For the text-containing cell, return its midpoint in (x, y) coordinate format. 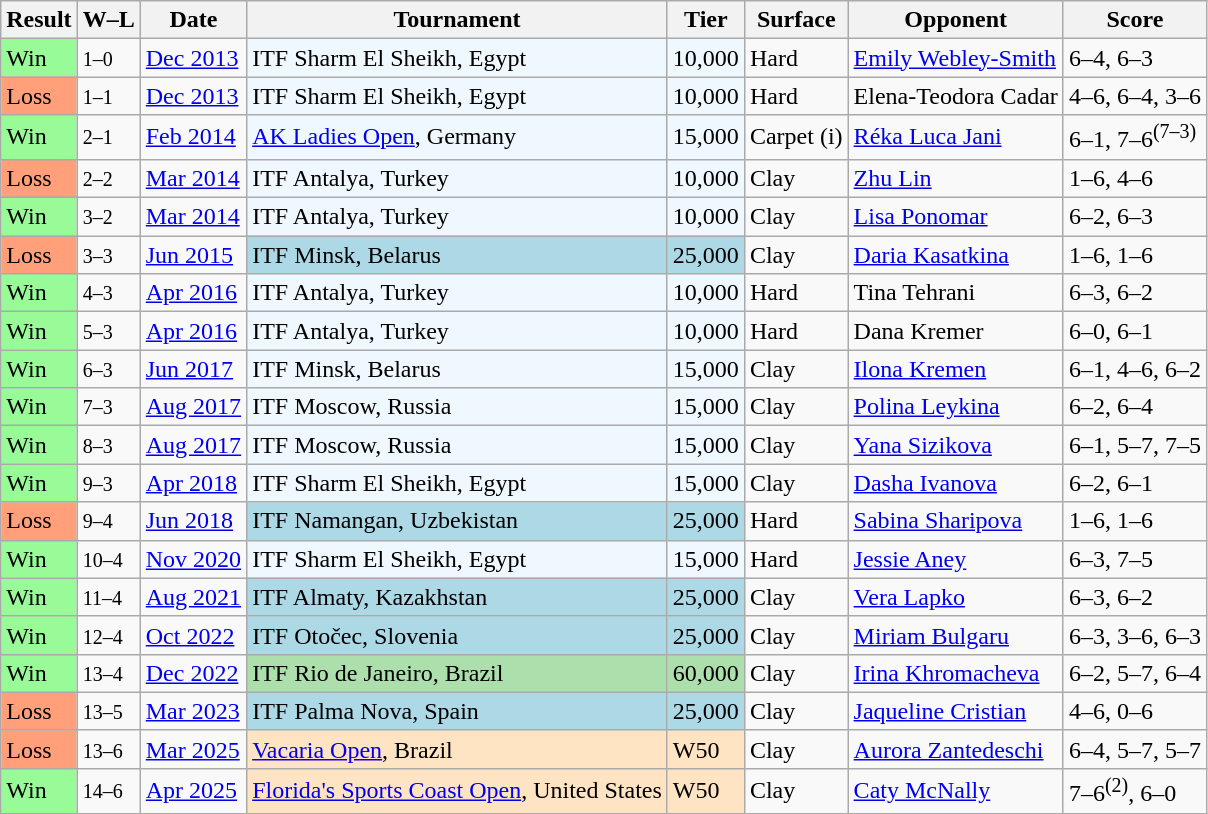
1–0 (108, 58)
Lisa Ponomar (956, 217)
Jun 2017 (193, 369)
AK Ladies Open, Germany (458, 138)
Dec 2022 (193, 673)
Date (193, 20)
5–3 (108, 331)
Aurora Zantedeschi (956, 749)
10–4 (108, 559)
Nov 2020 (193, 559)
12–4 (108, 635)
13–6 (108, 749)
2–2 (108, 178)
60,000 (706, 673)
6–3, 3–6, 6–3 (1134, 635)
Jun 2018 (193, 521)
6–4, 5–7, 5–7 (1134, 749)
ITF Palma Nova, Spain (458, 711)
6–2, 6–3 (1134, 217)
ITF Otočec, Slovenia (458, 635)
Miriam Bulgaru (956, 635)
Vacaria Open, Brazil (458, 749)
Result (39, 20)
6–3 (108, 369)
Score (1134, 20)
Florida's Sports Coast Open, United States (458, 790)
9–4 (108, 521)
13–5 (108, 711)
7–6(2), 6–0 (1134, 790)
Surface (796, 20)
Jaqueline Cristian (956, 711)
6–1, 7–6(7–3) (1134, 138)
ITF Namangan, Uzbekistan (458, 521)
Mar 2025 (193, 749)
Irina Khromacheva (956, 673)
Emily Webley-Smith (956, 58)
3–3 (108, 255)
Polina Leykina (956, 407)
W–L (108, 20)
Jun 2015 (193, 255)
Dana Kremer (956, 331)
6–2, 6–1 (1134, 483)
14–6 (108, 790)
Aug 2021 (193, 597)
4–6, 6–4, 3–6 (1134, 96)
Daria Kasatkina (956, 255)
Caty McNally (956, 790)
3–2 (108, 217)
Tina Tehrani (956, 293)
6–0, 6–1 (1134, 331)
9–3 (108, 483)
6–4, 6–3 (1134, 58)
4–3 (108, 293)
1–6, 4–6 (1134, 178)
4–6, 0–6 (1134, 711)
ITF Almaty, Kazakhstan (458, 597)
8–3 (108, 445)
Jessie Aney (956, 559)
Mar 2023 (193, 711)
Sabina Sharipova (956, 521)
Dasha Ivanova (956, 483)
Réka Luca Jani (956, 138)
Apr 2018 (193, 483)
6–3, 7–5 (1134, 559)
6–2, 5–7, 6–4 (1134, 673)
Opponent (956, 20)
13–4 (108, 673)
Tier (706, 20)
Ilona Kremen (956, 369)
Tournament (458, 20)
Oct 2022 (193, 635)
Feb 2014 (193, 138)
6–1, 4–6, 6–2 (1134, 369)
Elena-Teodora Cadar (956, 96)
Carpet (i) (796, 138)
Zhu Lin (956, 178)
2–1 (108, 138)
6–2, 6–4 (1134, 407)
7–3 (108, 407)
6–1, 5–7, 7–5 (1134, 445)
Vera Lapko (956, 597)
Yana Sizikova (956, 445)
11–4 (108, 597)
Apr 2025 (193, 790)
ITF Rio de Janeiro, Brazil (458, 673)
1–1 (108, 96)
